Detect which cell encompasses the target text, then output its (x, y) center coordinate. 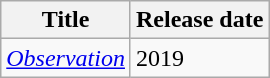
Release date (199, 20)
Title (66, 20)
Observation (66, 58)
2019 (199, 58)
